Pinpoint the cell where the given text exists, returning its [X, Y] midpoint coordinate. 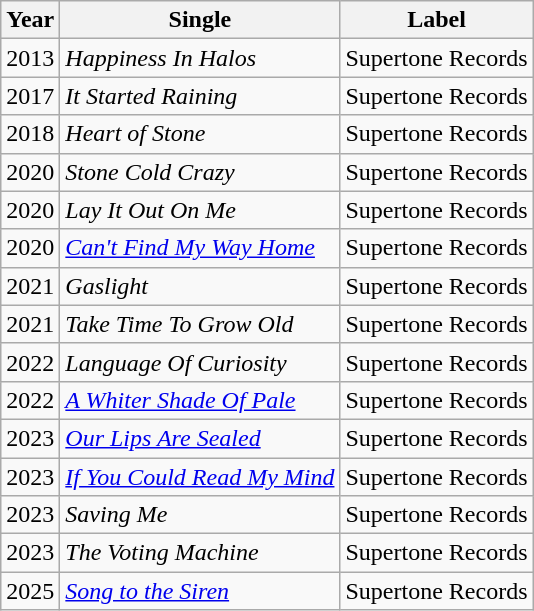
Take Time To Grow Old [200, 324]
2025 [30, 591]
2013 [30, 58]
Gaslight [200, 286]
Can't Find My Way Home [200, 248]
Label [436, 20]
Lay It Out On Me [200, 210]
2017 [30, 96]
Happiness In Halos [200, 58]
2018 [30, 134]
Our Lips Are Sealed [200, 438]
If You Could Read My Mind [200, 477]
Stone Cold Crazy [200, 172]
Heart of Stone [200, 134]
Single [200, 20]
Saving Me [200, 515]
Language Of Curiosity [200, 362]
The Voting Machine [200, 553]
Year [30, 20]
It Started Raining [200, 96]
Song to the Siren [200, 591]
A Whiter Shade Of Pale [200, 400]
